For the text-containing cell, return its midpoint in (X, Y) coordinate format. 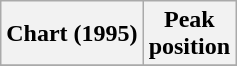
Chart (1995) (72, 34)
Peakposition (189, 34)
